Provide the (x, y) coordinate of the cell's center where the given text is located.  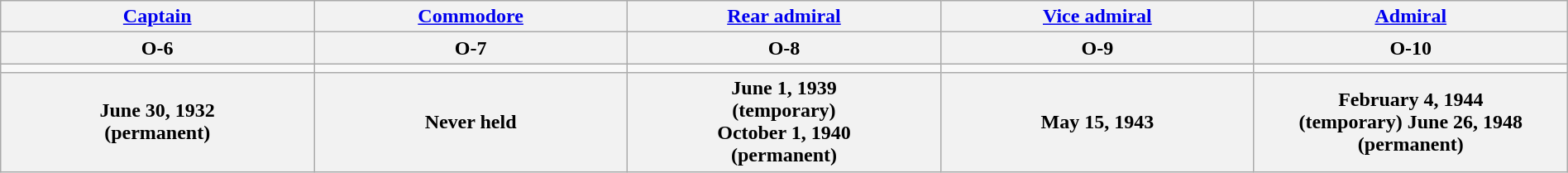
June 30, 1932(permanent) (157, 123)
Vice admiral (1097, 17)
O-8 (784, 48)
Captain (157, 17)
Admiral (1411, 17)
February 4, 1944(temporary) June 26, 1948 (permanent) (1411, 123)
O-10 (1411, 48)
O-7 (471, 48)
June 1, 1939(temporary)October 1, 1940(permanent) (784, 123)
Rear admiral (784, 17)
O-6 (157, 48)
Commodore (471, 17)
May 15, 1943 (1097, 123)
Never held (471, 123)
O-9 (1097, 48)
